Determine the [x, y] coordinate at the center of the cell enclosing the given text.  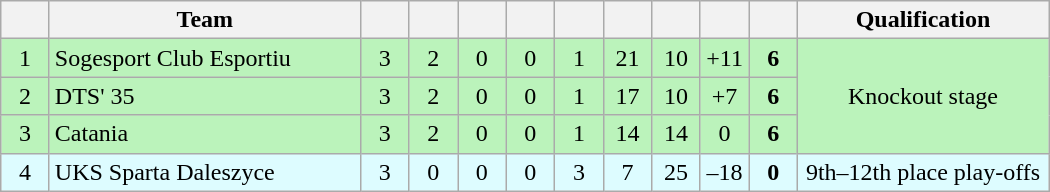
9th–12th place play-offs [922, 172]
+11 [724, 58]
DTS' 35 [204, 96]
25 [676, 172]
Team [204, 20]
21 [628, 58]
Catania [204, 134]
–18 [724, 172]
Sogesport Club Esportiu [204, 58]
4 [26, 172]
Qualification [922, 20]
7 [628, 172]
+7 [724, 96]
Knockout stage [922, 96]
17 [628, 96]
UKS Sparta Daleszyce [204, 172]
